Search for the cell housing the specified text and yield its [X, Y] center coordinate. 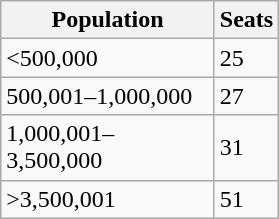
500,001–1,000,000 [108, 96]
1,000,001–3,500,000 [108, 148]
>3,500,001 [108, 199]
51 [246, 199]
<500,000 [108, 58]
31 [246, 148]
Seats [246, 20]
Population [108, 20]
25 [246, 58]
27 [246, 96]
